Return [x, y] of the center of cell containing provided text 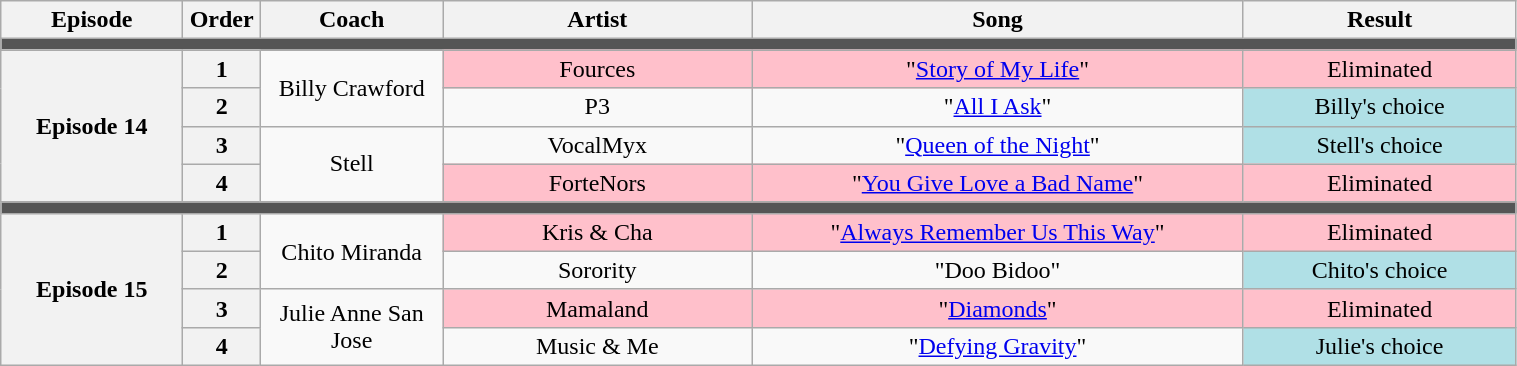
Episode 15 [92, 289]
Coach [352, 20]
"Story of My Life" [998, 69]
Chito's choice [1380, 270]
Order [222, 20]
Stell [352, 164]
Episode 14 [92, 126]
Chito Miranda [352, 251]
"Doo Bidoo" [998, 270]
Artist [598, 20]
"You Give Love a Bad Name" [998, 183]
Julie's choice [1380, 346]
"Diamonds" [998, 308]
"Queen of the Night" [998, 145]
Mamaland [598, 308]
Kris & Cha [598, 232]
Result [1380, 20]
P3 [598, 107]
Billy Crawford [352, 88]
VocalMyx [598, 145]
Episode [92, 20]
"Always Remember Us This Way" [998, 232]
Fources [598, 69]
"All I Ask" [998, 107]
Julie Anne San Jose [352, 327]
Song [998, 20]
Billy's choice [1380, 107]
Sorority [598, 270]
Stell's choice [1380, 145]
ForteNors [598, 183]
Music & Me [598, 346]
"Defying Gravity" [998, 346]
